Provide the (x, y) coordinate of the cell's center where the given text is located.  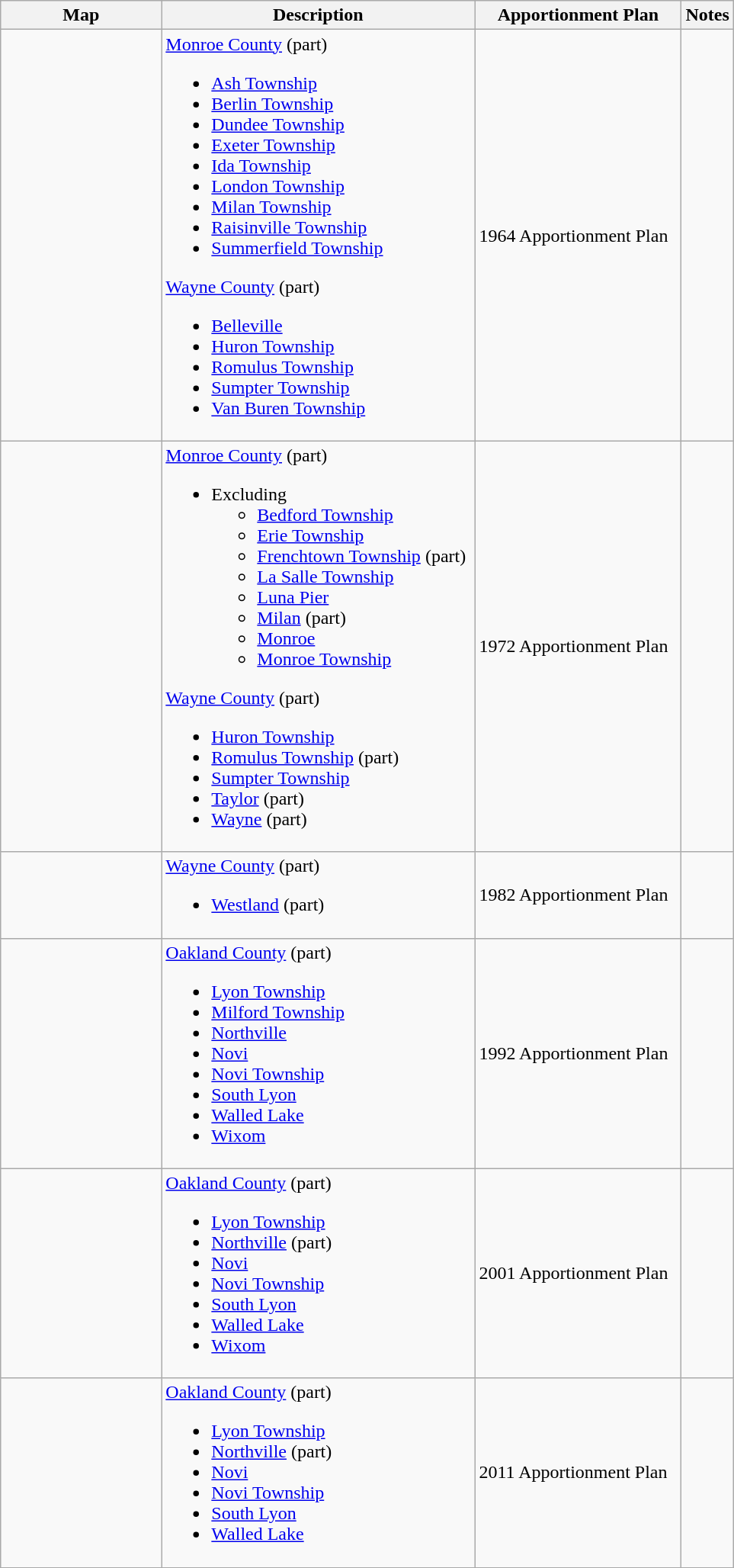
2011 Apportionment Plan (578, 1473)
Notes (707, 15)
Description (319, 15)
2001 Apportionment Plan (578, 1274)
1964 Apportionment Plan (578, 235)
1972 Apportionment Plan (578, 647)
1992 Apportionment Plan (578, 1053)
Map (81, 15)
1982 Apportionment Plan (578, 895)
Oakland County (part)Lyon TownshipNorthville (part)NoviNovi TownshipSouth LyonWalled LakeWixom (319, 1274)
Oakland County (part)Lyon TownshipMilford TownshipNorthvilleNoviNovi TownshipSouth LyonWalled LakeWixom (319, 1053)
Oakland County (part)Lyon TownshipNorthville (part)NoviNovi TownshipSouth LyonWalled Lake (319, 1473)
Apportionment Plan (578, 15)
Wayne County (part)Westland (part) (319, 895)
